Scan for the cell matching the given text and deliver its (X, Y) coordinate at center. 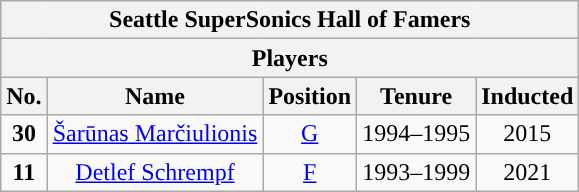
Players (290, 58)
2015 (528, 134)
Inducted (528, 96)
1993–1999 (416, 172)
F (310, 172)
Name (155, 96)
Position (310, 96)
Šarūnas Marčiulionis (155, 134)
11 (24, 172)
Seattle SuperSonics Hall of Famers (290, 20)
No. (24, 96)
2021 (528, 172)
G (310, 134)
Detlef Schrempf (155, 172)
Tenure (416, 96)
30 (24, 134)
1994–1995 (416, 134)
